Detect which cell encompasses the target text, then output its (X, Y) center coordinate. 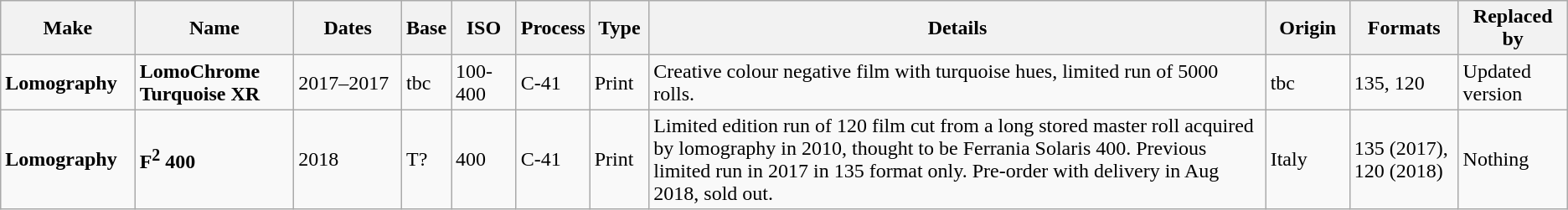
2017–2017 (348, 82)
Details (957, 28)
ISO (484, 28)
T? (427, 159)
Origin (1308, 28)
Type (620, 28)
400 (484, 159)
Formats (1404, 28)
Nothing (1513, 159)
F2 400 (214, 159)
Base (427, 28)
Updated version (1513, 82)
Make (68, 28)
Dates (348, 28)
Name (214, 28)
Process (553, 28)
135, 120 (1404, 82)
Replaced by (1513, 28)
Italy (1308, 159)
Creative colour negative film with turquoise hues, limited run of 5000 rolls. (957, 82)
100-400 (484, 82)
135 (2017), 120 (2018) (1404, 159)
2018 (348, 159)
LomoChrome Turquoise XR (214, 82)
